Scan for the cell matching the given text and deliver its (X, Y) coordinate at center. 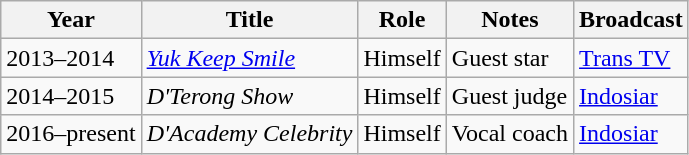
Broadcast (632, 20)
2014–2015 (71, 96)
Guest star (510, 58)
Guest judge (510, 96)
D'Terong Show (250, 96)
2016–present (71, 134)
Yuk Keep Smile (250, 58)
Year (71, 20)
Notes (510, 20)
Trans TV (632, 58)
Title (250, 20)
Role (402, 20)
2013–2014 (71, 58)
D'Academy Celebrity (250, 134)
Vocal coach (510, 134)
